Scan for the cell matching the given text and deliver its (x, y) coordinate at center. 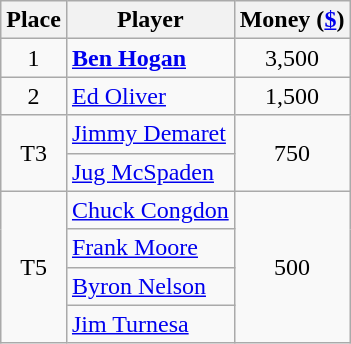
Byron Nelson (150, 286)
Chuck Congdon (150, 210)
Jug McSpaden (150, 172)
3,500 (292, 58)
T5 (34, 267)
2 (34, 96)
500 (292, 267)
T3 (34, 153)
1 (34, 58)
Player (150, 20)
Ed Oliver (150, 96)
Jim Turnesa (150, 324)
Ben Hogan (150, 58)
1,500 (292, 96)
Place (34, 20)
Frank Moore (150, 248)
Jimmy Demaret (150, 134)
Money ($) (292, 20)
750 (292, 153)
